Identify which cell holds the provided text, then report its [x, y] central coordinate. 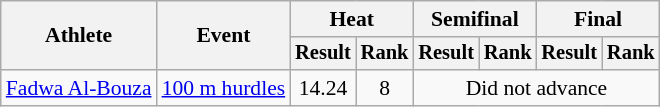
Semifinal [474, 19]
Fadwa Al-Bouza [79, 88]
100 m hurdles [224, 88]
Heat [352, 19]
Final [598, 19]
Did not advance [536, 88]
8 [385, 88]
Athlete [79, 36]
14.24 [323, 88]
Event [224, 36]
